Provide the [X, Y] coordinate of the cell's center where the given text is located.  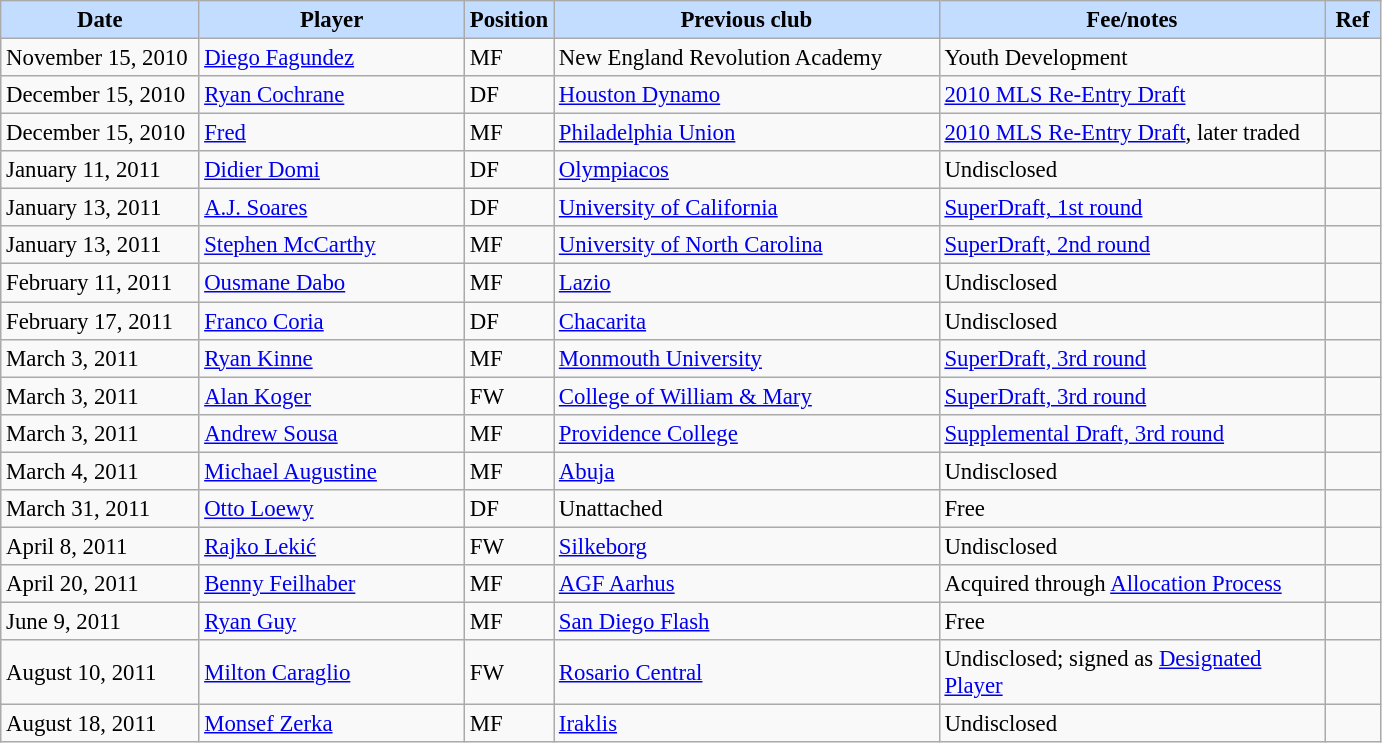
Fred [332, 133]
Alan Koger [332, 396]
Providence College [747, 433]
New England Revolution Academy [747, 58]
Abuja [747, 471]
Ousmane Dabo [332, 283]
Stephen McCarthy [332, 245]
Fee/notes [1132, 20]
August 10, 2011 [100, 672]
Date [100, 20]
Houston Dynamo [747, 95]
Unattached [747, 509]
University of North Carolina [747, 245]
Ryan Guy [332, 621]
Acquired through Allocation Process [1132, 584]
Otto Loewy [332, 509]
Monsef Zerka [332, 724]
November 15, 2010 [100, 58]
January 11, 2011 [100, 170]
Ryan Cochrane [332, 95]
Youth Development [1132, 58]
Supplemental Draft, 3rd round [1132, 433]
Silkeborg [747, 546]
February 17, 2011 [100, 321]
2010 MLS Re-Entry Draft, later traded [1132, 133]
Rajko Lekić [332, 546]
San Diego Flash [747, 621]
February 11, 2011 [100, 283]
Chacarita [747, 321]
Iraklis [747, 724]
April 8, 2011 [100, 546]
Position [508, 20]
March 4, 2011 [100, 471]
2010 MLS Re-Entry Draft [1132, 95]
Ryan Kinne [332, 358]
SuperDraft, 2nd round [1132, 245]
A.J. Soares [332, 208]
Undisclosed; signed as Designated Player [1132, 672]
Lazio [747, 283]
Didier Domi [332, 170]
Milton Caraglio [332, 672]
August 18, 2011 [100, 724]
AGF Aarhus [747, 584]
Diego Fagundez [332, 58]
Monmouth University [747, 358]
University of California [747, 208]
March 31, 2011 [100, 509]
Philadelphia Union [747, 133]
June 9, 2011 [100, 621]
Benny Feilhaber [332, 584]
Player [332, 20]
April 20, 2011 [100, 584]
Franco Coria [332, 321]
Ref [1353, 20]
Previous club [747, 20]
Rosario Central [747, 672]
SuperDraft, 1st round [1132, 208]
Andrew Sousa [332, 433]
College of William & Mary [747, 396]
Olympiacos [747, 170]
Michael Augustine [332, 471]
